Pinpoint the cell where the given text exists, returning its (x, y) midpoint coordinate. 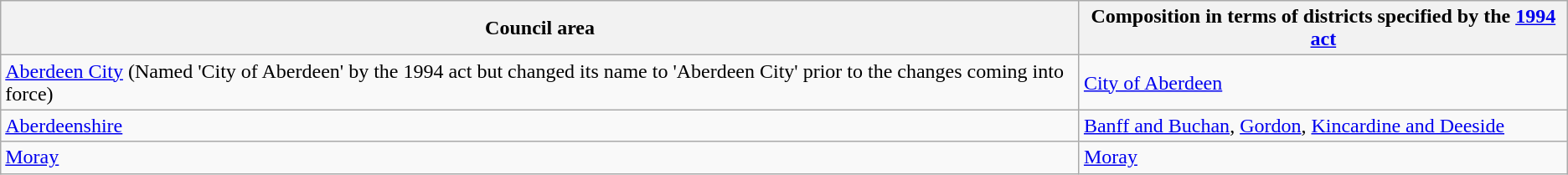
Aberdeenshire (540, 126)
Composition in terms of districts specified by the 1994 act (1323, 28)
Aberdeen City (Named 'City of Aberdeen' by the 1994 act but changed its name to 'Aberdeen City' prior to the changes coming into force) (540, 82)
Council area (540, 28)
Banff and Buchan, Gordon, Kincardine and Deeside (1323, 126)
City of Aberdeen (1323, 82)
